Identify which cell holds the provided text, then report its [x, y] central coordinate. 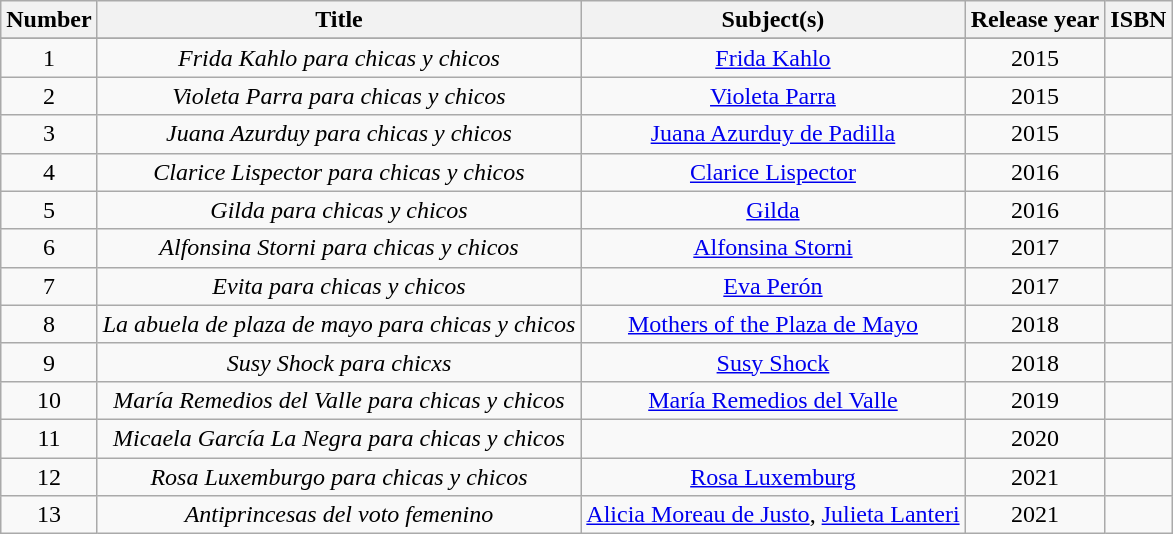
Rosa Luxemburg [773, 477]
Susy Shock para chicxs [339, 362]
Release year [1035, 20]
Micaela García La Negra para chicas y chicos [339, 438]
Clarice Lispector para chicas y chicos [339, 172]
Susy Shock [773, 362]
Violeta Parra [773, 96]
13 [49, 515]
Antiprincesas del voto femenino [339, 515]
8 [49, 324]
Mothers of the Plaza de Mayo [773, 324]
Clarice Lispector [773, 172]
12 [49, 477]
Rosa Luxemburgo para chicas y chicos [339, 477]
Juana Azurduy de Padilla [773, 134]
Gilda [773, 210]
6 [49, 248]
Subject(s) [773, 20]
7 [49, 286]
Frida Kahlo para chicas y chicos [339, 58]
5 [49, 210]
11 [49, 438]
2020 [1035, 438]
Alfonsina Storni [773, 248]
Gilda para chicas y chicos [339, 210]
María Remedios del Valle [773, 400]
La abuela de plaza de mayo para chicas y chicos [339, 324]
Title [339, 20]
Juana Azurduy para chicas y chicos [339, 134]
3 [49, 134]
4 [49, 172]
2019 [1035, 400]
Alicia Moreau de Justo, Julieta Lanteri [773, 515]
2 [49, 96]
Alfonsina Storni para chicas y chicos [339, 248]
Eva Perón [773, 286]
9 [49, 362]
Frida Kahlo [773, 58]
Number [49, 20]
10 [49, 400]
María Remedios del Valle para chicas y chicos [339, 400]
Violeta Parra para chicas y chicos [339, 96]
1 [49, 58]
ISBN [1138, 20]
Evita para chicas y chicos [339, 286]
